Search for the cell housing the specified text and yield its [x, y] center coordinate. 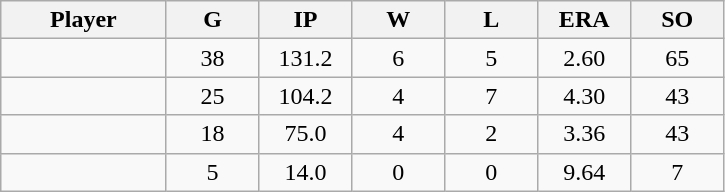
131.2 [306, 58]
104.2 [306, 96]
G [212, 20]
75.0 [306, 134]
14.0 [306, 172]
W [398, 20]
65 [678, 58]
6 [398, 58]
25 [212, 96]
2.60 [584, 58]
ERA [584, 20]
SO [678, 20]
9.64 [584, 172]
Player [84, 20]
18 [212, 134]
L [492, 20]
3.36 [584, 134]
4.30 [584, 96]
2 [492, 134]
IP [306, 20]
38 [212, 58]
